Locate the cell with the specified text and output its [X, Y] center coordinate. 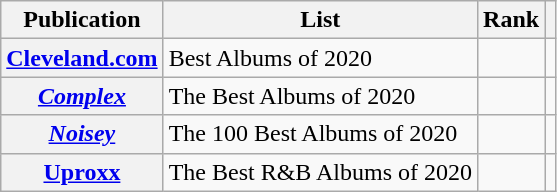
Complex [82, 96]
Publication [82, 20]
Best Albums of 2020 [320, 58]
Uproxx [82, 172]
Rank [512, 20]
The 100 Best Albums of 2020 [320, 134]
Cleveland.com [82, 58]
Noisey [82, 134]
List [320, 20]
The Best R&B Albums of 2020 [320, 172]
The Best Albums of 2020 [320, 96]
